Determine the (X, Y) coordinate at the center of the cell enclosing the given text.  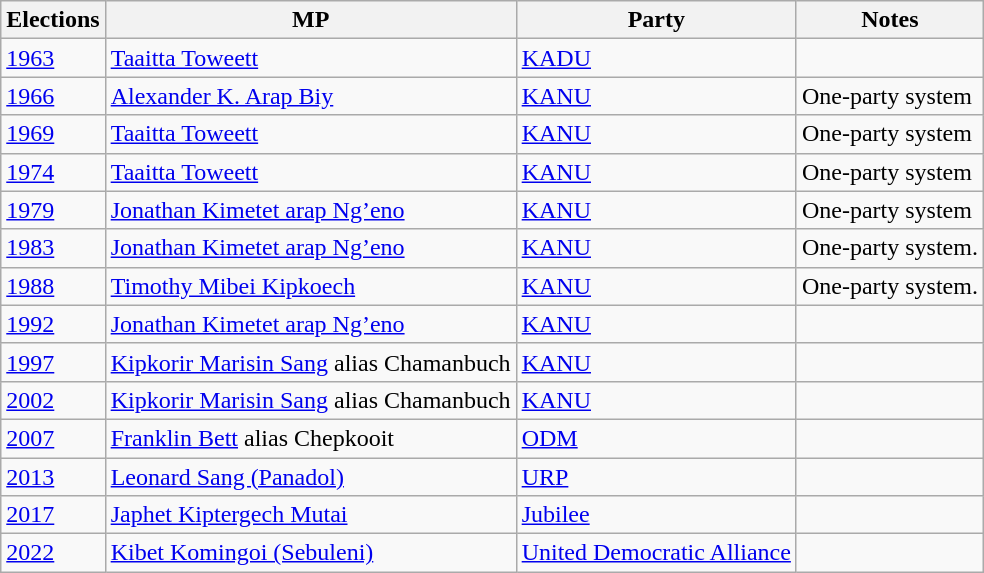
1988 (53, 286)
2022 (53, 553)
1963 (53, 58)
1979 (53, 210)
2002 (53, 400)
1969 (53, 134)
2007 (53, 438)
Jubilee (656, 515)
1974 (53, 172)
URP (656, 477)
Elections (53, 20)
MP (310, 20)
Party (656, 20)
2013 (53, 477)
2017 (53, 515)
1992 (53, 324)
Notes (890, 20)
1966 (53, 96)
ODM (656, 438)
KADU (656, 58)
Kibet Komingoi (Sebuleni) (310, 553)
Japhet Kiptergech Mutai (310, 515)
1997 (53, 362)
Alexander K. Arap Biy (310, 96)
1983 (53, 248)
United Democratic Alliance (656, 553)
Timothy Mibei Kipkoech (310, 286)
Leonard Sang (Panadol) (310, 477)
Franklin Bett alias Chepkooit (310, 438)
